Detect which cell encompasses the target text, then output its [X, Y] center coordinate. 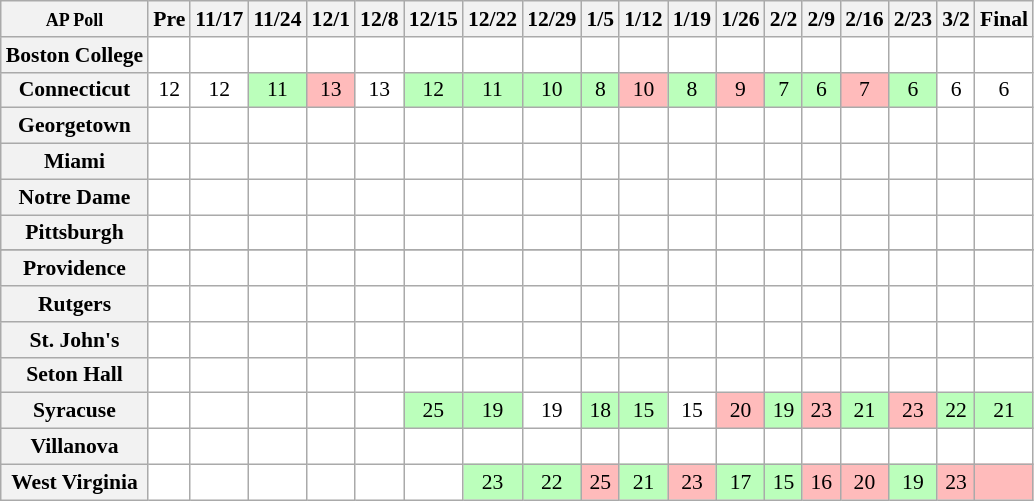
1/12 [644, 19]
12/29 [552, 19]
12/15 [434, 19]
2/2 [784, 19]
2/16 [864, 19]
Pre [169, 19]
17 [740, 482]
3/2 [956, 19]
AP Poll [74, 19]
9 [740, 90]
Boston College [74, 55]
Miami [74, 162]
Connecticut [74, 90]
Final [1004, 19]
1/19 [692, 19]
11/24 [277, 19]
1/5 [600, 19]
12/22 [492, 19]
1/26 [740, 19]
Pittsburgh [74, 233]
Villanova [74, 447]
West Virginia [74, 482]
Rutgers [74, 304]
2/9 [821, 19]
18 [600, 411]
11/17 [219, 19]
16 [821, 482]
St. John's [74, 340]
2/23 [914, 19]
Georgetown [74, 126]
Notre Dame [74, 197]
Seton Hall [74, 375]
12/1 [332, 19]
Providence [74, 269]
Syracuse [74, 411]
12/8 [380, 19]
